Extract the (X, Y) coordinate from the center of the cell holding the provided text.  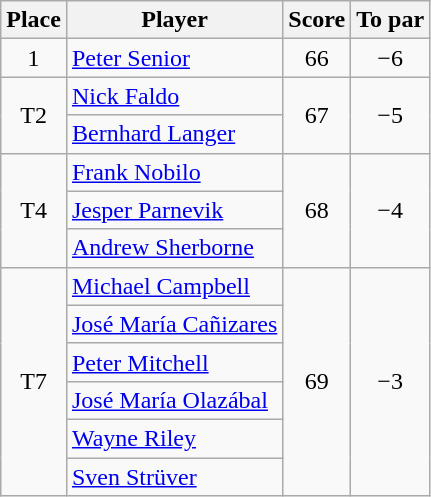
Nick Faldo (174, 96)
−3 (390, 381)
Sven Strüver (174, 477)
Frank Nobilo (174, 172)
T4 (34, 210)
Player (174, 20)
T2 (34, 115)
69 (317, 381)
67 (317, 115)
Andrew Sherborne (174, 248)
José María Cañizares (174, 324)
To par (390, 20)
68 (317, 210)
−4 (390, 210)
Jesper Parnevik (174, 210)
−5 (390, 115)
Wayne Riley (174, 438)
Michael Campbell (174, 286)
1 (34, 58)
Bernhard Langer (174, 134)
−6 (390, 58)
Peter Mitchell (174, 362)
T7 (34, 381)
66 (317, 58)
Score (317, 20)
Peter Senior (174, 58)
Place (34, 20)
José María Olazábal (174, 400)
